Extract the [X, Y] coordinate from the center of the cell holding the provided text.  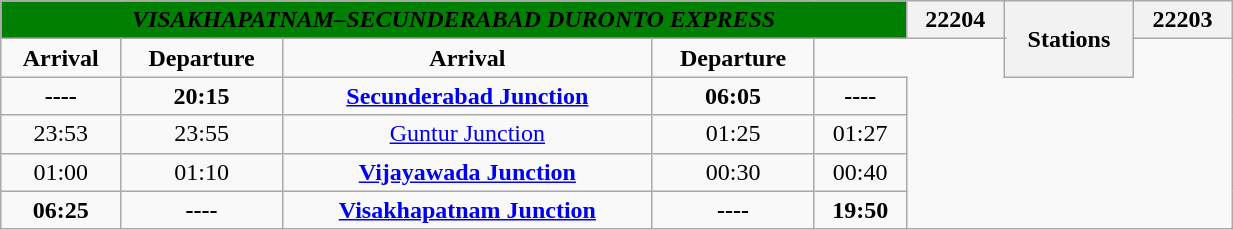
22203 [1183, 20]
01:00 [61, 172]
Visakhapatnam Junction [467, 210]
06:05 [733, 96]
06:25 [61, 210]
Guntur Junction [467, 134]
Vijayawada Junction [467, 172]
01:27 [860, 134]
Secunderabad Junction [467, 96]
22204 [955, 20]
20:15 [202, 96]
19:50 [860, 210]
00:30 [733, 172]
Stations [1068, 39]
23:53 [61, 134]
00:40 [860, 172]
VISAKHAPATNAM–SECUNDERABAD DURONTO EXPRESS [454, 20]
01:25 [733, 134]
23:55 [202, 134]
01:10 [202, 172]
